For the text-containing cell, return its midpoint in [x, y] coordinate format. 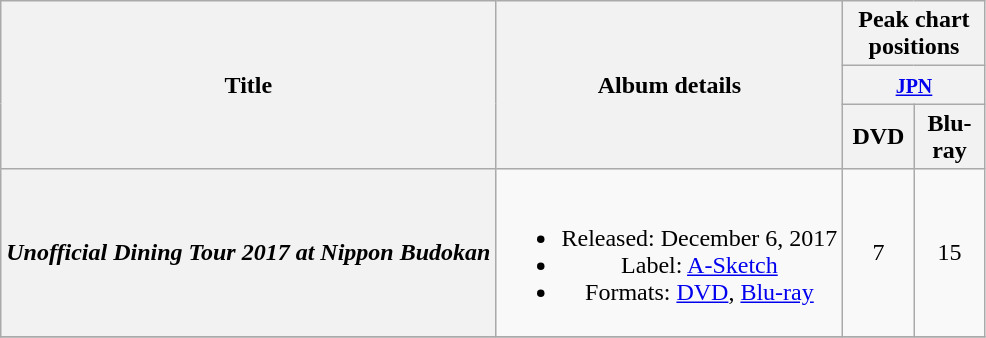
15 [950, 252]
Peak chart positions [914, 34]
DVD [878, 136]
Album details [670, 85]
Blu-ray [950, 136]
Title [248, 85]
Unofficial Dining Tour 2017 at Nippon Budokan [248, 252]
JPN [914, 85]
Released: December 6, 2017Label: A-SketchFormats: DVD, Blu-ray [670, 252]
7 [878, 252]
